From the cell containing the given text, extract its center point as (x, y) coordinate. 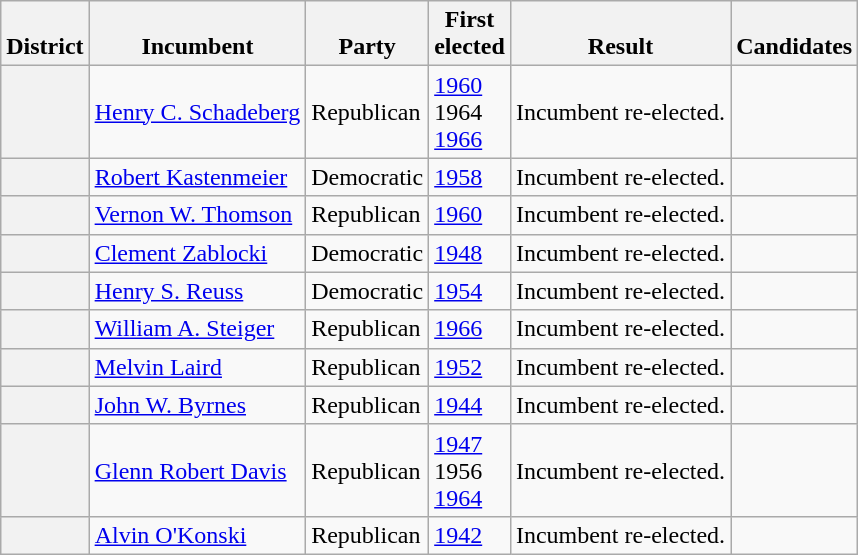
Glenn Robert Davis (198, 470)
Result (620, 34)
District (45, 34)
Firstelected (470, 34)
1948 (470, 253)
Robert Kastenmeier (198, 177)
1958 (470, 177)
William A. Steiger (198, 329)
Melvin Laird (198, 367)
John W. Byrnes (198, 405)
1942 (470, 535)
Clement Zablocki (198, 253)
Candidates (794, 34)
Alvin O'Konski (198, 535)
1960 (470, 215)
1944 (470, 405)
Incumbent (198, 34)
Party (368, 34)
Henry S. Reuss (198, 291)
1947 1956 1964 (470, 470)
Vernon W. Thomson (198, 215)
1954 (470, 291)
19601964 1966 (470, 112)
Henry C. Schadeberg (198, 112)
1952 (470, 367)
1966 (470, 329)
